Search for the cell housing the specified text and yield its (x, y) center coordinate. 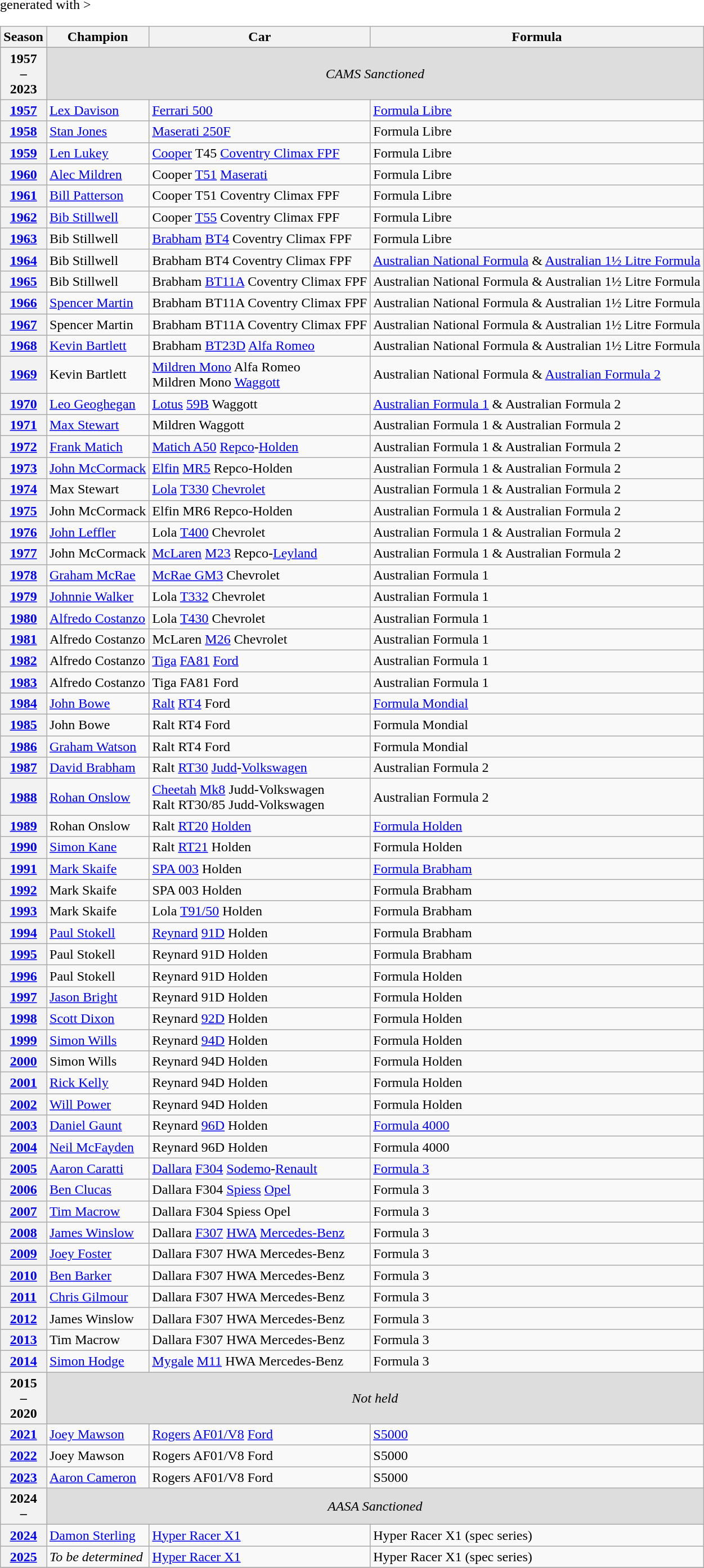
Graham McRae (97, 575)
David Brabham (97, 768)
Champion (97, 37)
CAMS Sanctioned (375, 74)
Cheetah Mk8 Judd-VolkswagenRalt RT30/85 Judd-Volkswagen (260, 797)
John Leffler (97, 532)
Lola T330 Chevrolet (260, 489)
1998 (24, 1018)
1984 (24, 704)
1970 (24, 404)
1974 (24, 489)
2004 (24, 1147)
2001 (24, 1083)
2003 (24, 1126)
Ben Barker (97, 1275)
Cooper T51 Maserati (260, 174)
1999 (24, 1040)
Frank Matich (97, 447)
2024– (24, 1507)
Lotus 59B Waggott (260, 404)
Elfin MR5 Repco-Holden (260, 468)
Lola T430 Chevrolet (260, 618)
1990 (24, 847)
Reynard 92D Holden (260, 1018)
1972 (24, 447)
Ralt RT21 Holden (260, 847)
2000 (24, 1062)
Stan Jones (97, 132)
Will Power (97, 1104)
1964 (24, 260)
1994 (24, 933)
Johnnie Walker (97, 596)
2014 (24, 1361)
Elfin MR6 Repco-Holden (260, 511)
Neil McFayden (97, 1147)
1992 (24, 890)
1962 (24, 217)
Ferrari 500 (260, 110)
1965 (24, 281)
Lola T400 Chevrolet (260, 532)
1985 (24, 725)
2022 (24, 1456)
1981 (24, 639)
2002 (24, 1104)
2023 (24, 1477)
1983 (24, 682)
Cooper T55 Coventry Climax FPF (260, 217)
Simon Kane (97, 847)
2024 (24, 1535)
1988 (24, 797)
Cooper T51 Coventry Climax FPF (260, 196)
Alec Mildren (97, 174)
Joey Foster (97, 1254)
2009 (24, 1254)
2005 (24, 1169)
2006 (24, 1190)
2010 (24, 1275)
Bill Patterson (97, 196)
Season (24, 37)
1977 (24, 554)
1986 (24, 747)
Chris Gilmour (97, 1297)
1966 (24, 303)
Rick Kelly (97, 1083)
2012 (24, 1318)
Jason Bright (97, 997)
Lola T91/50 Holden (260, 911)
Maserati 250F (260, 132)
1987 (24, 768)
1996 (24, 976)
Aaron Caratti (97, 1169)
1978 (24, 575)
AASA Sanctioned (375, 1507)
1993 (24, 911)
1973 (24, 468)
Matich A50 Repco-Holden (260, 447)
Graham Watson (97, 747)
Lola T332 Chevrolet (260, 596)
Leo Geoghegan (97, 404)
McRae GM3 Chevrolet (260, 575)
1968 (24, 346)
Ben Clucas (97, 1190)
Aaron Cameron (97, 1477)
2011 (24, 1297)
Formula (537, 37)
McLaren M23 Repco-Leyland (260, 554)
2015–2020 (24, 1398)
2021 (24, 1435)
Not held (375, 1398)
Brabham BT23D Alfa Romeo (260, 346)
1989 (24, 826)
1980 (24, 618)
Mildren Mono Alfa Romeo Mildren Mono Waggott (260, 375)
Len Lukey (97, 153)
1982 (24, 661)
1976 (24, 532)
Ralt RT30 Judd-Volkswagen (260, 768)
1967 (24, 325)
1957–2023 (24, 74)
Damon Sterling (97, 1535)
To be determined (97, 1557)
Mygale M11 HWA Mercedes-Benz (260, 1361)
1961 (24, 196)
McLaren M26 Chevrolet (260, 639)
1979 (24, 596)
1969 (24, 375)
2025 (24, 1557)
1959 (24, 153)
Scott Dixon (97, 1018)
Ralt RT20 Holden (260, 826)
Car (260, 37)
1963 (24, 239)
1995 (24, 954)
Daniel Gaunt (97, 1126)
1960 (24, 174)
1958 (24, 132)
2013 (24, 1340)
1975 (24, 511)
Simon Hodge (97, 1361)
2008 (24, 1233)
2007 (24, 1211)
Cooper T45 Coventry Climax FPF (260, 153)
1997 (24, 997)
1957 (24, 110)
1991 (24, 869)
Australian National Formula & Australian Formula 2 (537, 375)
Mildren Waggott (260, 425)
Dallara F304 Sodemo-Renault (260, 1169)
1971 (24, 425)
Lex Davison (97, 110)
